Determine the (X, Y) coordinate at the center of the cell enclosing the given text.  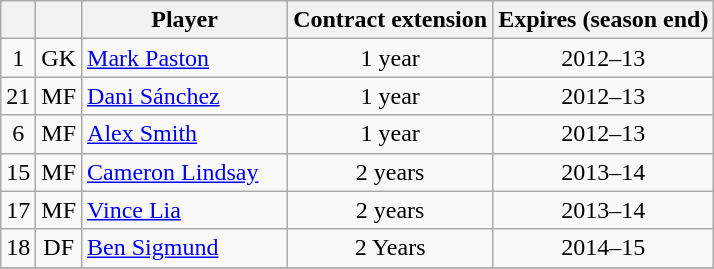
Cameron Lindsay (185, 172)
6 (18, 134)
Dani Sánchez (185, 96)
21 (18, 96)
GK (59, 58)
Mark Paston (185, 58)
2014–15 (604, 248)
15 (18, 172)
Expires (season end) (604, 20)
2 Years (390, 248)
Alex Smith (185, 134)
1 (18, 58)
Vince Lia (185, 210)
18 (18, 248)
Ben Sigmund (185, 248)
Player (185, 20)
DF (59, 248)
Contract extension (390, 20)
17 (18, 210)
